Find where the given text appears and provide that cell's center as [x, y] coordinate. 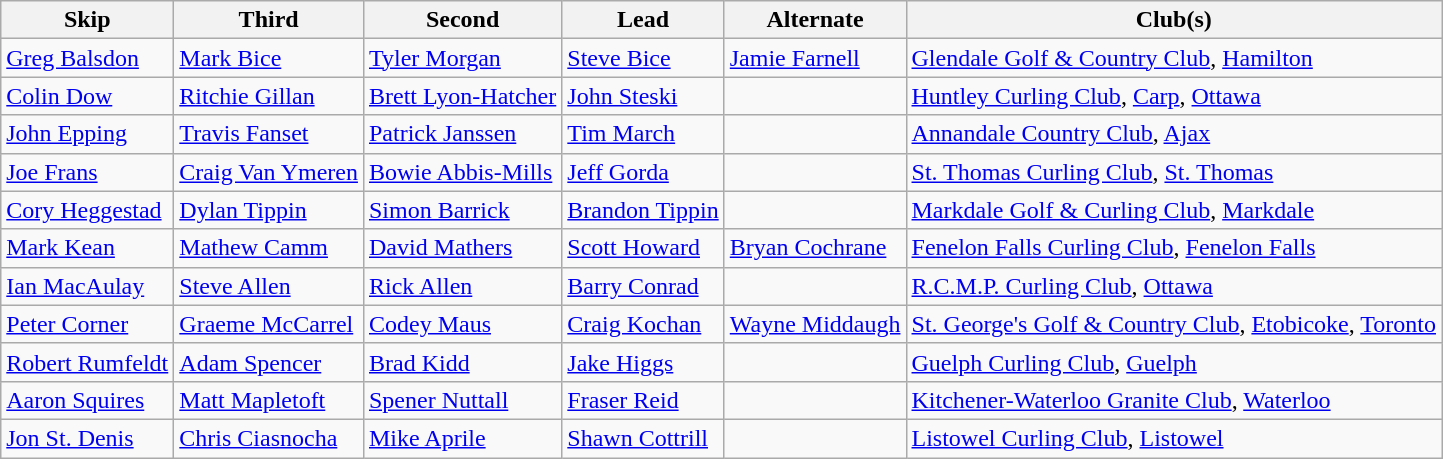
Greg Balsdon [88, 58]
Wayne Middaugh [815, 324]
Travis Fanset [269, 134]
Tim March [643, 134]
Rick Allen [462, 286]
R.C.M.P. Curling Club, Ottawa [1174, 286]
Skip [88, 20]
Patrick Janssen [462, 134]
Listowel Curling Club, Listowel [1174, 438]
Alternate [815, 20]
Craig Kochan [643, 324]
Bowie Abbis-Mills [462, 172]
Mark Bice [269, 58]
Ian MacAulay [88, 286]
Tyler Morgan [462, 58]
Jon St. Denis [88, 438]
Barry Conrad [643, 286]
Shawn Cottrill [643, 438]
Jeff Gorda [643, 172]
Brad Kidd [462, 362]
Graeme McCarrel [269, 324]
Steve Allen [269, 286]
Chris Ciasnocha [269, 438]
Adam Spencer [269, 362]
Ritchie Gillan [269, 96]
John Steski [643, 96]
Brandon Tippin [643, 210]
Matt Mapletoft [269, 400]
Simon Barrick [462, 210]
St. Thomas Curling Club, St. Thomas [1174, 172]
Jamie Farnell [815, 58]
St. George's Golf & Country Club, Etobicoke, Toronto [1174, 324]
Spener Nuttall [462, 400]
Brett Lyon-Hatcher [462, 96]
Third [269, 20]
Craig Van Ymeren [269, 172]
Annandale Country Club, Ajax [1174, 134]
Mathew Camm [269, 248]
Dylan Tippin [269, 210]
Joe Frans [88, 172]
Steve Bice [643, 58]
Peter Corner [88, 324]
Kitchener-Waterloo Granite Club, Waterloo [1174, 400]
Codey Maus [462, 324]
Glendale Golf & Country Club, Hamilton [1174, 58]
Fenelon Falls Curling Club, Fenelon Falls [1174, 248]
Mike Aprile [462, 438]
Huntley Curling Club, Carp, Ottawa [1174, 96]
Second [462, 20]
John Epping [88, 134]
Colin Dow [88, 96]
Bryan Cochrane [815, 248]
Robert Rumfeldt [88, 362]
Fraser Reid [643, 400]
David Mathers [462, 248]
Markdale Golf & Curling Club, Markdale [1174, 210]
Club(s) [1174, 20]
Guelph Curling Club, Guelph [1174, 362]
Aaron Squires [88, 400]
Cory Heggestad [88, 210]
Mark Kean [88, 248]
Scott Howard [643, 248]
Lead [643, 20]
Jake Higgs [643, 362]
